Locate the cell with the specified text and output its (x, y) center coordinate. 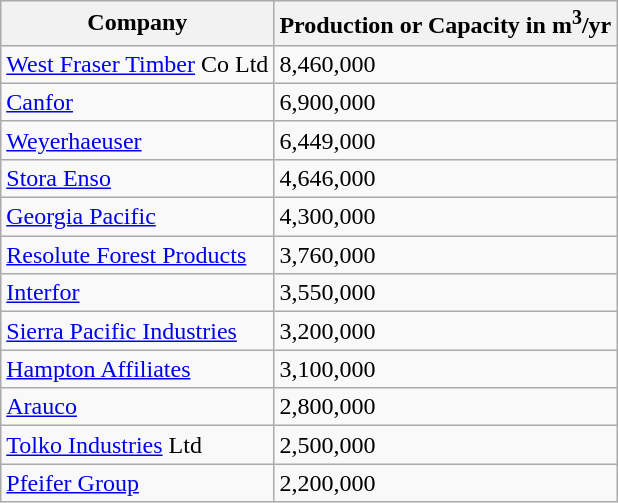
2,500,000 (446, 445)
Georgia Pacific (138, 217)
2,800,000 (446, 407)
Weyerhaeuser (138, 140)
Tolko Industries Ltd (138, 445)
Pfeifer Group (138, 483)
Arauco (138, 407)
2,200,000 (446, 483)
Sierra Pacific Industries (138, 331)
3,100,000 (446, 369)
4,300,000 (446, 217)
Stora Enso (138, 178)
3,550,000 (446, 293)
Resolute Forest Products (138, 255)
6,449,000 (446, 140)
Company (138, 24)
6,900,000 (446, 102)
Hampton Affiliates (138, 369)
4,646,000 (446, 178)
8,460,000 (446, 64)
Canfor (138, 102)
3,200,000 (446, 331)
Interfor (138, 293)
Production or Capacity in m3/yr (446, 24)
3,760,000 (446, 255)
West Fraser Timber Co Ltd (138, 64)
